Determine the (x, y) coordinate at the center of the cell enclosing the given text.  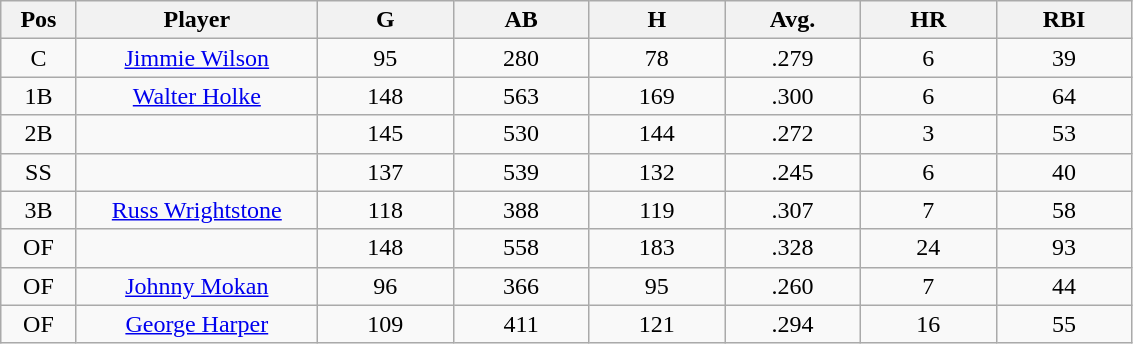
388 (521, 210)
96 (385, 286)
HR (928, 20)
.279 (793, 58)
55 (1064, 324)
1B (38, 96)
.260 (793, 286)
280 (521, 58)
.307 (793, 210)
169 (657, 96)
78 (657, 58)
Johnny Mokan (196, 286)
144 (657, 134)
183 (657, 248)
366 (521, 286)
44 (1064, 286)
93 (1064, 248)
Walter Holke (196, 96)
.272 (793, 134)
121 (657, 324)
132 (657, 172)
39 (1064, 58)
Jimmie Wilson (196, 58)
G (385, 20)
Avg. (793, 20)
Player (196, 20)
563 (521, 96)
118 (385, 210)
RBI (1064, 20)
Russ Wrightstone (196, 210)
Pos (38, 20)
411 (521, 324)
558 (521, 248)
16 (928, 324)
SS (38, 172)
George Harper (196, 324)
.300 (793, 96)
AB (521, 20)
40 (1064, 172)
3B (38, 210)
119 (657, 210)
2B (38, 134)
.245 (793, 172)
H (657, 20)
3 (928, 134)
53 (1064, 134)
24 (928, 248)
145 (385, 134)
530 (521, 134)
58 (1064, 210)
109 (385, 324)
539 (521, 172)
64 (1064, 96)
C (38, 58)
137 (385, 172)
.294 (793, 324)
.328 (793, 248)
